Provide the [X, Y] coordinate of the cell's center where the given text is located.  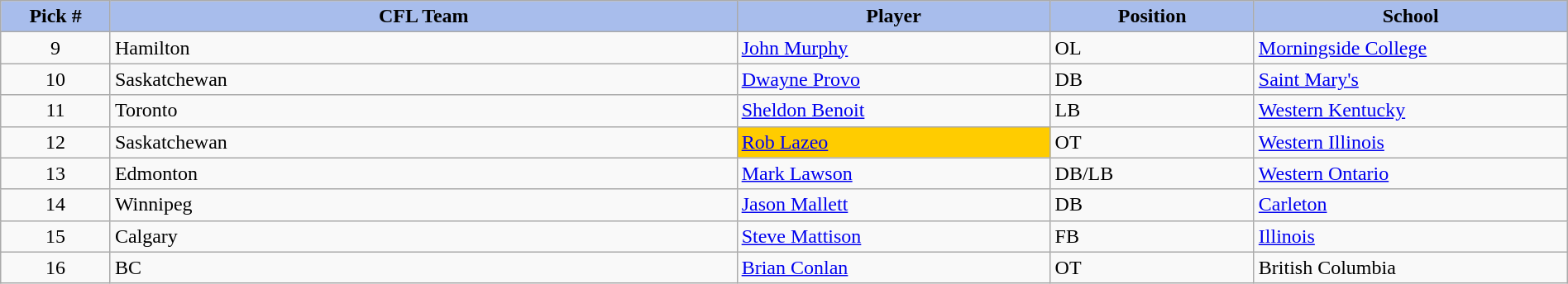
16 [56, 267]
Illinois [1411, 236]
9 [56, 48]
British Columbia [1411, 267]
Player [893, 17]
Carleton [1411, 205]
Jason Mallett [893, 205]
Western Illinois [1411, 142]
BC [423, 267]
14 [56, 205]
Mark Lawson [893, 173]
Calgary [423, 236]
LB [1152, 111]
Pick # [56, 17]
Western Ontario [1411, 173]
School [1411, 17]
13 [56, 173]
Western Kentucky [1411, 111]
10 [56, 79]
FB [1152, 236]
CFL Team [423, 17]
Morningside College [1411, 48]
Sheldon Benoit [893, 111]
12 [56, 142]
Rob Lazeo [893, 142]
Hamilton [423, 48]
Winnipeg [423, 205]
Position [1152, 17]
Dwayne Provo [893, 79]
Brian Conlan [893, 267]
Toronto [423, 111]
OL [1152, 48]
Saint Mary's [1411, 79]
15 [56, 236]
Edmonton [423, 173]
11 [56, 111]
DB/LB [1152, 173]
John Murphy [893, 48]
Steve Mattison [893, 236]
